Scan for the cell matching the given text and deliver its [x, y] coordinate at center. 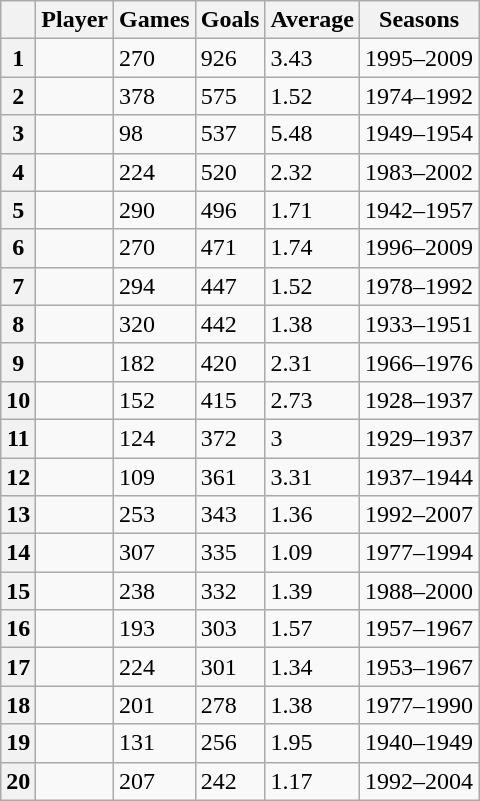
1957–1967 [420, 629]
Average [312, 20]
20 [18, 781]
290 [155, 210]
372 [230, 438]
471 [230, 248]
3.43 [312, 58]
124 [155, 438]
1.57 [312, 629]
1.74 [312, 248]
Player [75, 20]
15 [18, 591]
1 [18, 58]
2.73 [312, 400]
1.71 [312, 210]
1996–2009 [420, 248]
16 [18, 629]
1992–2004 [420, 781]
1988–2000 [420, 591]
537 [230, 134]
8 [18, 324]
1977–1994 [420, 553]
415 [230, 400]
1.36 [312, 515]
182 [155, 362]
1.17 [312, 781]
13 [18, 515]
1940–1949 [420, 743]
7 [18, 286]
1.34 [312, 667]
Goals [230, 20]
442 [230, 324]
496 [230, 210]
131 [155, 743]
1933–1951 [420, 324]
98 [155, 134]
420 [230, 362]
926 [230, 58]
301 [230, 667]
294 [155, 286]
1942–1957 [420, 210]
1928–1937 [420, 400]
5 [18, 210]
109 [155, 477]
10 [18, 400]
193 [155, 629]
1953–1967 [420, 667]
201 [155, 705]
1977–1990 [420, 705]
447 [230, 286]
307 [155, 553]
1.95 [312, 743]
2 [18, 96]
1966–1976 [420, 362]
242 [230, 781]
378 [155, 96]
1.09 [312, 553]
320 [155, 324]
332 [230, 591]
5.48 [312, 134]
1992–2007 [420, 515]
1983–2002 [420, 172]
253 [155, 515]
14 [18, 553]
11 [18, 438]
4 [18, 172]
238 [155, 591]
207 [155, 781]
3.31 [312, 477]
1.39 [312, 591]
9 [18, 362]
2.32 [312, 172]
278 [230, 705]
256 [230, 743]
1937–1944 [420, 477]
575 [230, 96]
Seasons [420, 20]
1995–2009 [420, 58]
1978–1992 [420, 286]
2.31 [312, 362]
335 [230, 553]
1974–1992 [420, 96]
1929–1937 [420, 438]
19 [18, 743]
18 [18, 705]
17 [18, 667]
12 [18, 477]
6 [18, 248]
343 [230, 515]
1949–1954 [420, 134]
303 [230, 629]
520 [230, 172]
361 [230, 477]
Games [155, 20]
152 [155, 400]
